Return [X, Y] of the center of cell containing provided text 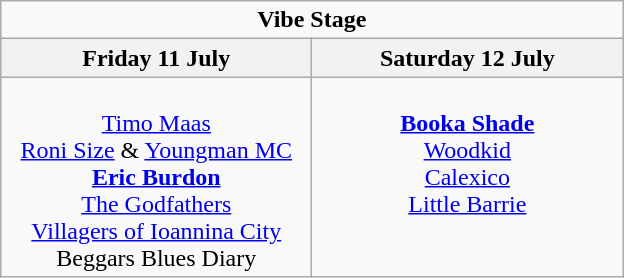
Friday 11 July [156, 58]
Vibe Stage [312, 20]
Saturday 12 July [468, 58]
Booka Shade Woodkid Calexico Little Barrie [468, 177]
Timo Maas Roni Size & Youngman MC Eric Burdon The Godfathers Villagers of Ioannina City Beggars Blues Diary [156, 177]
